Capture the cell that displays the provided text and extract its [x, y] central coordinate. 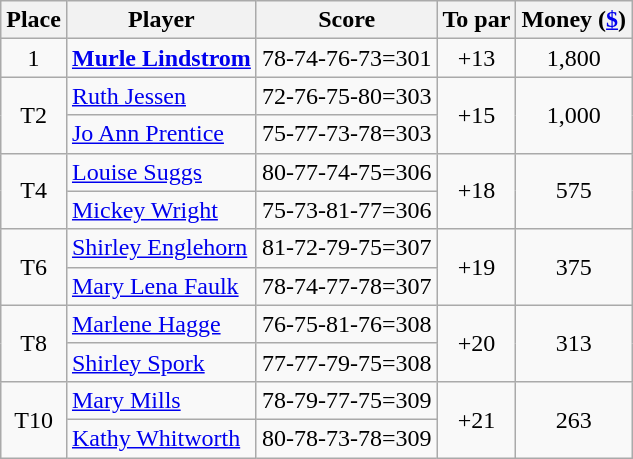
78-74-76-73=301 [346, 58]
1 [34, 58]
75-73-81-77=306 [346, 210]
80-78-73-78=309 [346, 438]
+18 [476, 191]
78-79-77-75=309 [346, 400]
Jo Ann Prentice [161, 134]
Place [34, 20]
76-75-81-76=308 [346, 324]
T4 [34, 191]
375 [574, 267]
1,000 [574, 115]
Mary Mills [161, 400]
T2 [34, 115]
+20 [476, 343]
To par [476, 20]
Mary Lena Faulk [161, 286]
263 [574, 419]
+15 [476, 115]
Mickey Wright [161, 210]
80-77-74-75=306 [346, 172]
78-74-77-78=307 [346, 286]
575 [574, 191]
T8 [34, 343]
81-72-79-75=307 [346, 248]
313 [574, 343]
Murle Lindstrom [161, 58]
Louise Suggs [161, 172]
75-77-73-78=303 [346, 134]
Money ($) [574, 20]
T10 [34, 419]
Score [346, 20]
Player [161, 20]
77-77-79-75=308 [346, 362]
T6 [34, 267]
+19 [476, 267]
+13 [476, 58]
Shirley Spork [161, 362]
+21 [476, 419]
Kathy Whitworth [161, 438]
1,800 [574, 58]
Ruth Jessen [161, 96]
72-76-75-80=303 [346, 96]
Shirley Englehorn [161, 248]
Marlene Hagge [161, 324]
